Search for the cell housing the specified text and yield its [x, y] center coordinate. 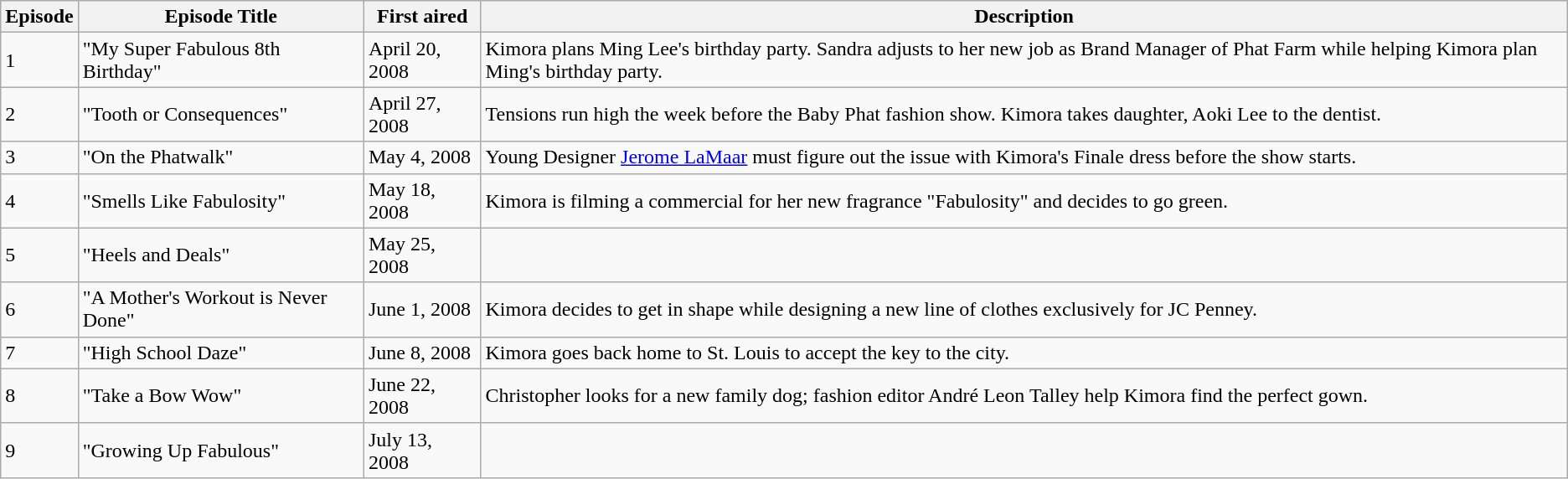
"Tooth or Consequences" [221, 114]
7 [39, 353]
9 [39, 451]
6 [39, 310]
3 [39, 157]
"On the Phatwalk" [221, 157]
Kimora decides to get in shape while designing a new line of clothes exclusively for JC Penney. [1024, 310]
Christopher looks for a new family dog; fashion editor André Leon Talley help Kimora find the perfect gown. [1024, 395]
Description [1024, 17]
Young Designer Jerome LaMaar must figure out the issue with Kimora's Finale dress before the show starts. [1024, 157]
Kimora is filming a commercial for her new fragrance "Fabulosity" and decides to go green. [1024, 201]
May 18, 2008 [422, 201]
June 22, 2008 [422, 395]
"Smells Like Fabulosity" [221, 201]
2 [39, 114]
1 [39, 60]
Episode Title [221, 17]
Episode [39, 17]
June 8, 2008 [422, 353]
May 25, 2008 [422, 255]
June 1, 2008 [422, 310]
Kimora goes back home to St. Louis to accept the key to the city. [1024, 353]
5 [39, 255]
8 [39, 395]
"Take a Bow Wow" [221, 395]
"High School Daze" [221, 353]
Tensions run high the week before the Baby Phat fashion show. Kimora takes daughter, Aoki Lee to the dentist. [1024, 114]
"My Super Fabulous 8th Birthday" [221, 60]
July 13, 2008 [422, 451]
4 [39, 201]
May 4, 2008 [422, 157]
April 20, 2008 [422, 60]
Kimora plans Ming Lee's birthday party. Sandra adjusts to her new job as Brand Manager of Phat Farm while helping Kimora plan Ming's birthday party. [1024, 60]
"Growing Up Fabulous" [221, 451]
First aired [422, 17]
April 27, 2008 [422, 114]
"Heels and Deals" [221, 255]
"A Mother's Workout is Never Done" [221, 310]
